Pinpoint the cell where the given text exists, returning its [x, y] midpoint coordinate. 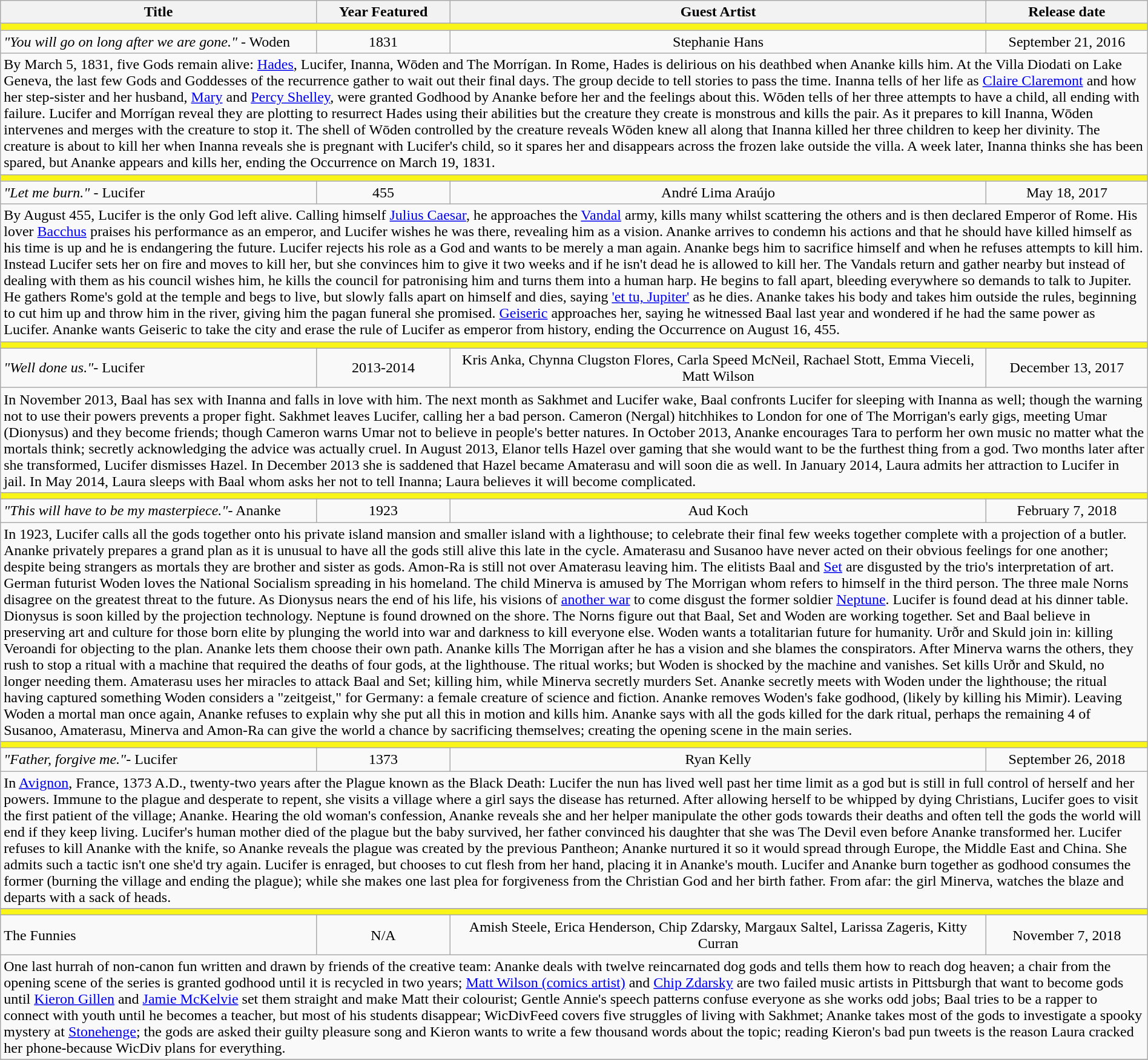
"Let me burn." - Lucifer [159, 193]
André Lima Araújo [718, 193]
Guest Artist [718, 12]
May 18, 2017 [1067, 193]
September 26, 2018 [1067, 760]
"Father, forgive me."- Lucifer [159, 760]
1923 [383, 510]
"You will go on long after we are gone." - Woden [159, 42]
1831 [383, 42]
Ryan Kelly [718, 760]
N/A [383, 935]
February 7, 2018 [1067, 510]
Aud Koch [718, 510]
Release date [1067, 12]
Kris Anka, Chynna Clugston Flores, Carla Speed McNeil, Rachael Stott, Emma Vieceli, Matt Wilson [718, 368]
September 21, 2016 [1067, 42]
455 [383, 193]
2013-2014 [383, 368]
Amish Steele, Erica Henderson, Chip Zdarsky, Margaux Saltel, Larissa Zageris, Kitty Curran [718, 935]
Title [159, 12]
1373 [383, 760]
"Well done us."- Lucifer [159, 368]
Stephanie Hans [718, 42]
The Funnies [159, 935]
December 13, 2017 [1067, 368]
November 7, 2018 [1067, 935]
Year Featured [383, 12]
"This will have to be my masterpiece."- Ananke [159, 510]
